Scan for the cell matching the given text and deliver its (x, y) coordinate at center. 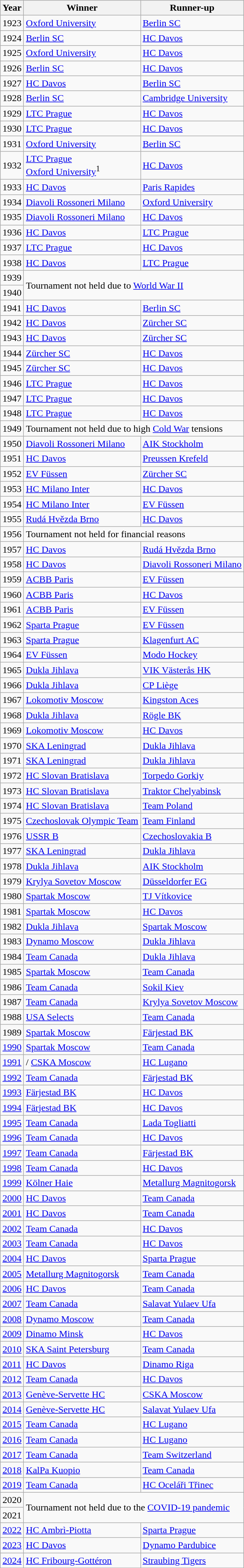
1981 (12, 911)
1966 (12, 685)
1985 (12, 972)
1978 (12, 866)
1943 (12, 338)
Kölner Haie (82, 1183)
HC Ambrì-Piotta (82, 1530)
1928 (12, 98)
2023 (12, 1545)
2006 (12, 1288)
Year (12, 8)
Czechoslovakia B (192, 836)
1954 (12, 504)
Czechoslovak Olympic Team (82, 821)
2016 (12, 1440)
1969 (12, 730)
1933 (12, 187)
1956 (12, 534)
1945 (12, 368)
Straubing Tigers (192, 1560)
KalPa Kuopio (82, 1470)
1994 (12, 1108)
Rögle BK (192, 715)
Torpedo Gorkiy (192, 775)
1984 (12, 957)
2017 (12, 1455)
Traktor Chelyabinsk (192, 791)
1931 (12, 144)
1983 (12, 942)
Düsseldorfer EG (192, 881)
2019 (12, 1485)
2000 (12, 1198)
1936 (12, 232)
Team Poland (192, 806)
1973 (12, 791)
2022 (12, 1530)
1957 (12, 549)
1955 (12, 519)
1946 (12, 383)
Kingston Aces (192, 700)
1989 (12, 1032)
Team Switzerland (192, 1455)
Dynamo Pardubice (192, 1545)
1926 (12, 68)
1961 (12, 610)
1972 (12, 775)
1952 (12, 474)
2015 (12, 1424)
1930 (12, 128)
Cambridge University (192, 98)
1932 (12, 165)
1949 (12, 429)
1968 (12, 715)
1960 (12, 595)
1967 (12, 700)
1974 (12, 806)
1980 (12, 896)
Dinamo Riga (192, 1364)
Tournament not held for financial reasons (134, 534)
1979 (12, 881)
Modo Hockey (192, 655)
LTC Prague Oxford University1 (82, 165)
1939 (12, 278)
1950 (12, 444)
1971 (12, 760)
2005 (12, 1273)
Preussen Krefeld (192, 459)
1982 (12, 927)
Sokil Kiev (192, 987)
Lada Togliatti (192, 1123)
2007 (12, 1304)
1964 (12, 655)
1958 (12, 564)
TJ Vítkovice (192, 896)
1997 (12, 1153)
1944 (12, 353)
1965 (12, 670)
Winner (82, 8)
1948 (12, 414)
1942 (12, 323)
1951 (12, 459)
1953 (12, 489)
1937 (12, 247)
CP Liège (192, 685)
Klagenfurt AC (192, 640)
1992 (12, 1078)
Tournament not held due to the COVID-19 pandemic (134, 1507)
1996 (12, 1138)
CSKA Moscow (192, 1394)
1959 (12, 580)
Runner-up (192, 8)
USSR B (82, 836)
Dinamo Minsk (82, 1334)
1990 (12, 1047)
HC Fribourg-Gottéron (82, 1560)
2014 (12, 1409)
1929 (12, 113)
1938 (12, 262)
2002 (12, 1228)
2021 (12, 1515)
2011 (12, 1364)
Team Finland (192, 821)
1998 (12, 1168)
VIK Västerås HK (192, 670)
1963 (12, 640)
USA Selects (82, 1017)
1940 (12, 293)
HC Oceláři Třinec (192, 1485)
1999 (12, 1183)
1977 (12, 851)
1962 (12, 625)
1993 (12, 1093)
1991 (12, 1063)
Tournament not held due to high Cold War tensions (134, 429)
Tournament not held due to World War II (134, 285)
2003 (12, 1243)
1970 (12, 745)
1995 (12, 1123)
2004 (12, 1258)
1976 (12, 836)
1975 (12, 821)
2001 (12, 1213)
1987 (12, 1002)
1925 (12, 53)
2013 (12, 1394)
1986 (12, 987)
1935 (12, 217)
2008 (12, 1319)
1927 (12, 83)
2020 (12, 1500)
Paris Rapides (192, 187)
SKA Saint Petersburg (82, 1349)
1923 (12, 23)
2010 (12, 1349)
2024 (12, 1560)
1947 (12, 398)
1988 (12, 1017)
1934 (12, 202)
/ CSKA Moscow (82, 1063)
2018 (12, 1470)
2009 (12, 1334)
1924 (12, 38)
1941 (12, 308)
2012 (12, 1379)
